Pinpoint the cell where the given text exists, returning its (X, Y) midpoint coordinate. 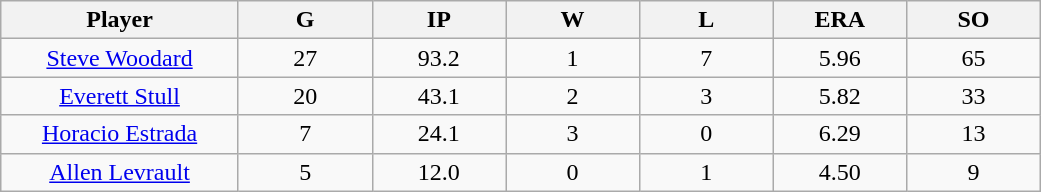
5 (305, 172)
Everett Stull (120, 96)
65 (974, 58)
Player (120, 20)
27 (305, 58)
9 (974, 172)
13 (974, 134)
4.50 (840, 172)
Steve Woodard (120, 58)
L (706, 20)
24.1 (439, 134)
IP (439, 20)
Horacio Estrada (120, 134)
ERA (840, 20)
20 (305, 96)
W (573, 20)
SO (974, 20)
6.29 (840, 134)
5.96 (840, 58)
33 (974, 96)
Allen Levrault (120, 172)
43.1 (439, 96)
93.2 (439, 58)
12.0 (439, 172)
G (305, 20)
5.82 (840, 96)
2 (573, 96)
